From the cell containing the given text, extract its center point as (x, y) coordinate. 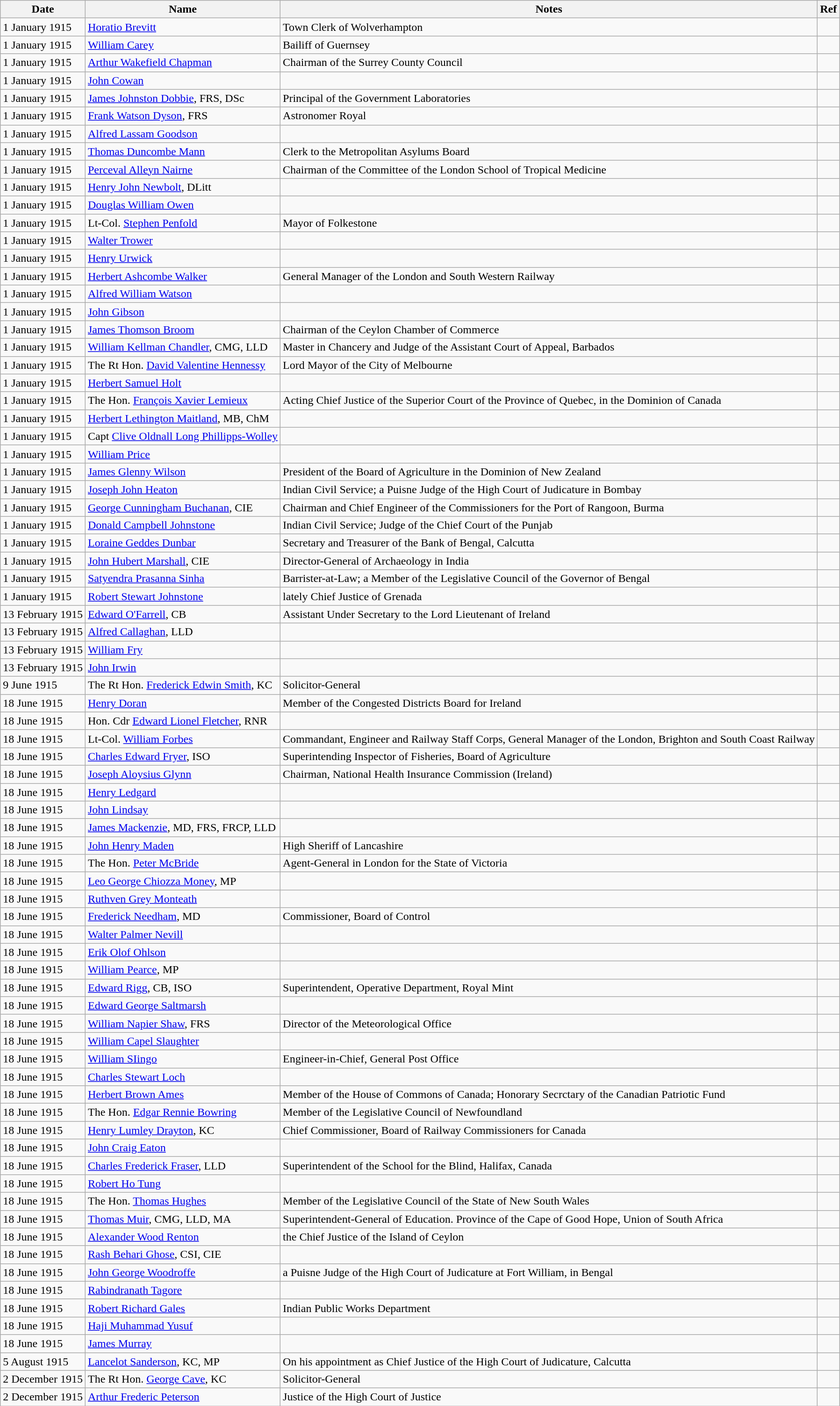
James Mackenzie, MD, FRS, FRCP, LLD (182, 828)
William Napier Shaw, FRS (182, 1023)
Robert Stewart Johnstone (182, 596)
Joseph Aloysius Glynn (182, 774)
The Hon. François Xavier Lemieux (182, 401)
Director of the Meteorological Office (549, 1023)
The Hon. Peter McBride (182, 863)
William Fry (182, 650)
John Cowan (182, 80)
Charles Edward Fryer, ISO (182, 756)
Date (43, 9)
Engineer-in-Chief, General Post Office (549, 1059)
a Puisne Judge of the High Court of Judicature at Fort William, in Bengal (549, 1272)
Satyendra Prasanna Sinha (182, 579)
Member of the Congested Districts Board for Ireland (549, 703)
Douglas William Owen (182, 205)
The Rt Hon. Frederick Edwin Smith, KC (182, 685)
Robert Ho Tung (182, 1184)
Walter Trower (182, 241)
Superintending Inspector of Fisheries, Board of Agriculture (549, 756)
Lt-Col. Stephen Penfold (182, 223)
William SIingo (182, 1059)
General Manager of the London and South Western Railway (549, 276)
Mayor of Folkestone (549, 223)
Henry Doran (182, 703)
Clerk to the Metropolitan Asylums Board (549, 151)
Haji Muhammad Yusuf (182, 1326)
Assistant Under Secretary to the Lord Lieutenant of Ireland (549, 614)
George Cunningham Buchanan, CIE (182, 507)
Principal of the Government Laboratories (549, 98)
Lord Mayor of the City of Melbourne (549, 365)
Charles Frederick Fraser, LLD (182, 1166)
William Carey (182, 45)
Thomas Duncombe Mann (182, 151)
Henry Ledgard (182, 792)
Hon. Cdr Edward Lionel Fletcher, RNR (182, 721)
Commandant, Engineer and Railway Staff Corps, General Manager of the London, Brighton and South Coast Railway (549, 739)
Erik Olof Ohlson (182, 952)
Commissioner, Board of Control (549, 917)
Chairman and Chief Engineer of the Commissioners for the Port of Rangoon, Burma (549, 507)
Bailiff of Guernsey (549, 45)
lately Chief Justice of Grenada (549, 596)
Charles Stewart Loch (182, 1076)
Herbert Brown Ames (182, 1095)
The Rt Hon. George Cave, KC (182, 1379)
Henry Lumley Drayton, KC (182, 1130)
Walter Palmer Nevill (182, 934)
Ref (828, 9)
Edward Rigg, CB, ISO (182, 988)
Frank Watson Dyson, FRS (182, 116)
John Gibson (182, 312)
Member of the Legislative Council of the State of New South Wales (549, 1201)
John Hubert Marshall, CIE (182, 561)
Name (182, 9)
Herbert Ashcombe Walker (182, 276)
Robert Richard Gales (182, 1308)
Alfred Callaghan, LLD (182, 632)
Herbert Samuel Holt (182, 383)
Lancelot Sanderson, KC, MP (182, 1362)
5 August 1915 (43, 1362)
John George Woodroffe (182, 1272)
James Murray (182, 1343)
Alexander Wood Renton (182, 1237)
President of the Board of Agriculture in the Dominion of New Zealand (549, 472)
William Pearce, MP (182, 970)
Ruthven Grey Monteath (182, 899)
Indian Public Works Department (549, 1308)
Member of the House of Commons of Canada; Honorary Secrctary of the Canadian Patriotic Fund (549, 1095)
John Irwin (182, 667)
Joseph John Heaton (182, 489)
Agent-General in London for the State of Victoria (549, 863)
Director-General of Archaeology in India (549, 561)
Edward George Saltmarsh (182, 1005)
William Price (182, 454)
Rabindranath Tagore (182, 1290)
Superintendent, Operative Department, Royal Mint (549, 988)
John Lindsay (182, 810)
Chief Commissioner, Board of Railway Commissioners for Canada (549, 1130)
James Thomson Broom (182, 330)
William Kellman Chandler, CMG, LLD (182, 347)
Indian Civil Service; a Puisne Judge of the High Court of Judicature in Bombay (549, 489)
Acting Chief Justice of the Superior Court of the Province of Quebec, in the Dominion of Canada (549, 401)
Horatio Brevitt (182, 27)
Town Clerk of Wolverhampton (549, 27)
Frederick Needham, MD (182, 917)
Arthur Frederic Peterson (182, 1397)
Astronomer Royal (549, 116)
Henry John Newbolt, DLitt (182, 187)
The Hon. Thomas Hughes (182, 1201)
Secretary and Treasurer of the Bank of Bengal, Calcutta (549, 543)
Henry Urwick (182, 258)
Edward O'Farrell, CB (182, 614)
Master in Chancery and Judge of the Assistant Court of Appeal, Barbados (549, 347)
James Glenny Wilson (182, 472)
Chairman of the Surrey County Council (549, 63)
Thomas Muir, CMG, LLD, MA (182, 1219)
Loraine Geddes Dunbar (182, 543)
Barrister-at-Law; a Member of the Legislative Council of the Governor of Bengal (549, 579)
Arthur Wakefield Chapman (182, 63)
Chairman of the Committee of the London School of Tropical Medicine (549, 169)
Superintendent of the School for the Blind, Halifax, Canada (549, 1166)
Justice of the High Court of Justice (549, 1397)
John Henry Maden (182, 846)
High Sheriff of Lancashire (549, 846)
The Rt Hon. David Valentine Hennessy (182, 365)
Capt Clive Oldnall Long Phillipps-Wolley (182, 436)
Chairman, National Health Insurance Commission (Ireland) (549, 774)
Indian Civil Service; Judge of the Chief Court of the Punjab (549, 525)
Perceval Alleyn Nairne (182, 169)
The Hon. Edgar Rennie Bowring (182, 1112)
John Craig Eaton (182, 1148)
Leo George Chiozza Money, MP (182, 881)
James Johnston Dobbie, FRS, DSc (182, 98)
the Chief Justice of the Island of Ceylon (549, 1237)
Lt-Col. William Forbes (182, 739)
Chairman of the Ceylon Chamber of Commerce (549, 330)
Alfred Lassam Goodson (182, 134)
Herbert Lethington Maitland, MB, ChM (182, 418)
Superintendent-General of Education. Province of the Cape of Good Hope, Union of South Africa (549, 1219)
William Capel Slaughter (182, 1041)
Alfred William Watson (182, 294)
Donald Campbell Johnstone (182, 525)
Notes (549, 9)
9 June 1915 (43, 685)
Member of the Legislative Council of Newfoundland (549, 1112)
On his appointment as Chief Justice of the High Court of Judicature, Calcutta (549, 1362)
Rash Behari Ghose, CSI, CIE (182, 1255)
